Detect which cell encompasses the target text, then output its [x, y] center coordinate. 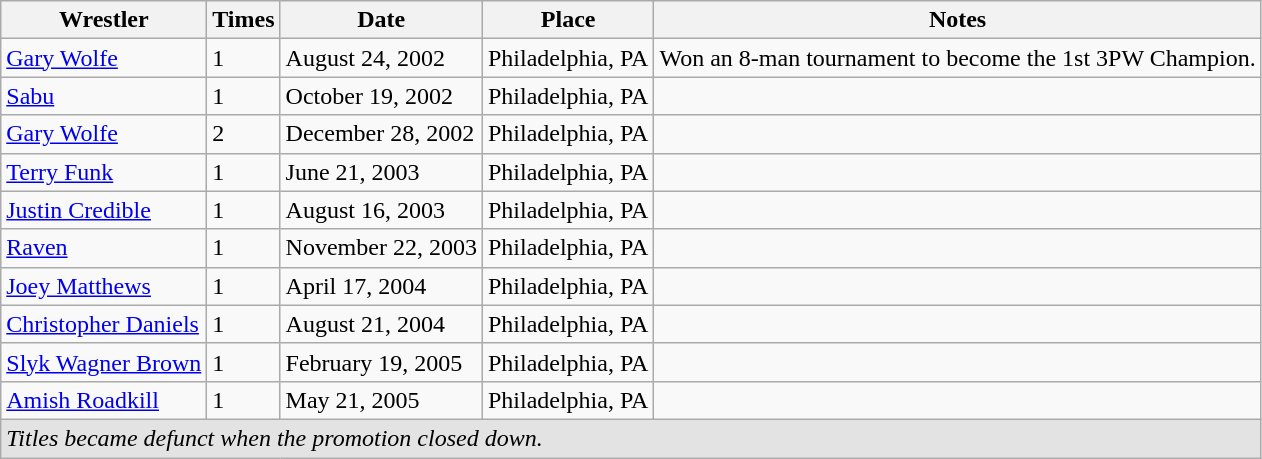
Place [568, 20]
Notes [958, 20]
December 28, 2002 [381, 134]
August 21, 2004 [381, 324]
Amish Roadkill [104, 400]
August 24, 2002 [381, 58]
April 17, 2004 [381, 286]
Raven [104, 248]
Wrestler [104, 20]
Justin Credible [104, 210]
Won an 8-man tournament to become the 1st 3PW Champion. [958, 58]
November 22, 2003 [381, 248]
June 21, 2003 [381, 172]
Joey Matthews [104, 286]
2 [244, 134]
Titles became defunct when the promotion closed down. [631, 438]
Sabu [104, 96]
Date [381, 20]
October 19, 2002 [381, 96]
Times [244, 20]
February 19, 2005 [381, 362]
May 21, 2005 [381, 400]
Christopher Daniels [104, 324]
Slyk Wagner Brown [104, 362]
Terry Funk [104, 172]
August 16, 2003 [381, 210]
